Find where the given text appears and provide that cell's center as (x, y) coordinate. 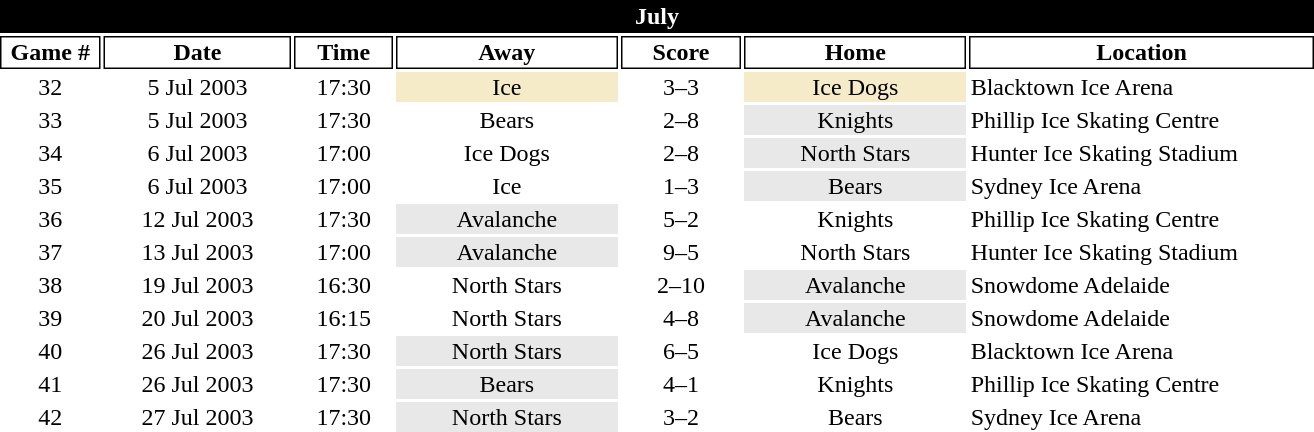
Time (344, 52)
36 (50, 219)
Score (682, 52)
13 Jul 2003 (197, 252)
1–3 (682, 186)
3–2 (682, 417)
41 (50, 384)
16:15 (344, 318)
Game # (50, 52)
42 (50, 417)
Home (856, 52)
38 (50, 285)
Away (507, 52)
July (657, 16)
27 Jul 2003 (197, 417)
39 (50, 318)
Date (197, 52)
16:30 (344, 285)
4–8 (682, 318)
9–5 (682, 252)
32 (50, 87)
Location (1142, 52)
40 (50, 351)
37 (50, 252)
3–3 (682, 87)
2–10 (682, 285)
4–1 (682, 384)
19 Jul 2003 (197, 285)
12 Jul 2003 (197, 219)
20 Jul 2003 (197, 318)
6–5 (682, 351)
5–2 (682, 219)
35 (50, 186)
34 (50, 153)
33 (50, 120)
